Extract the (x, y) coordinate from the center of the cell holding the provided text.  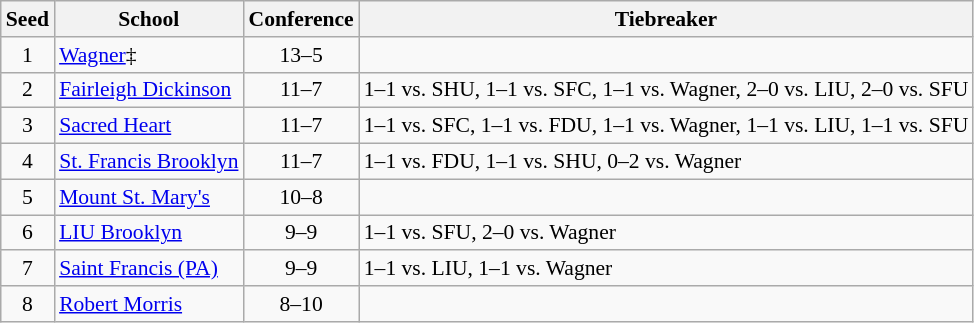
St. Francis Brooklyn (148, 162)
7 (28, 269)
8–10 (300, 304)
LIU Brooklyn (148, 233)
1–1 vs. FDU, 1–1 vs. SHU, 0–2 vs. Wagner (666, 162)
6 (28, 233)
1–1 vs. LIU, 1–1 vs. Wagner (666, 269)
1 (28, 55)
1–1 vs. SHU, 1–1 vs. SFC, 1–1 vs. Wagner, 2–0 vs. LIU, 2–0 vs. SFU (666, 90)
2 (28, 90)
1–1 vs. SFU, 2–0 vs. Wagner (666, 233)
3 (28, 126)
Mount St. Mary's (148, 197)
Robert Morris (148, 304)
Wagner‡ (148, 55)
Saint Francis (PA) (148, 269)
Seed (28, 19)
Conference (300, 19)
Tiebreaker (666, 19)
School (148, 19)
4 (28, 162)
8 (28, 304)
Fairleigh Dickinson (148, 90)
13–5 (300, 55)
Sacred Heart (148, 126)
5 (28, 197)
1–1 vs. SFC, 1–1 vs. FDU, 1–1 vs. Wagner, 1–1 vs. LIU, 1–1 vs. SFU (666, 126)
10–8 (300, 197)
